Locate the cell with the specified text and output its (x, y) center coordinate. 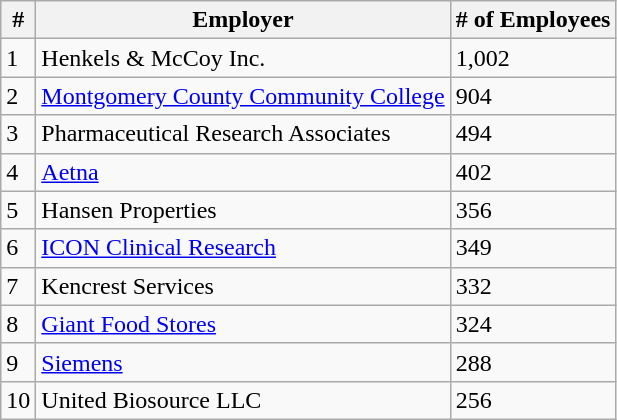
349 (533, 248)
256 (533, 400)
9 (18, 362)
Giant Food Stores (243, 324)
494 (533, 134)
Montgomery County Community College (243, 96)
4 (18, 172)
5 (18, 210)
6 (18, 248)
United Biosource LLC (243, 400)
402 (533, 172)
7 (18, 286)
Pharmaceutical Research Associates (243, 134)
904 (533, 96)
Employer (243, 20)
Henkels & McCoy Inc. (243, 58)
356 (533, 210)
8 (18, 324)
ICON Clinical Research (243, 248)
Siemens (243, 362)
Kencrest Services (243, 286)
332 (533, 286)
288 (533, 362)
2 (18, 96)
# (18, 20)
# of Employees (533, 20)
Hansen Properties (243, 210)
10 (18, 400)
324 (533, 324)
1 (18, 58)
1,002 (533, 58)
3 (18, 134)
Aetna (243, 172)
